From the cell containing the given text, extract its center point as (X, Y) coordinate. 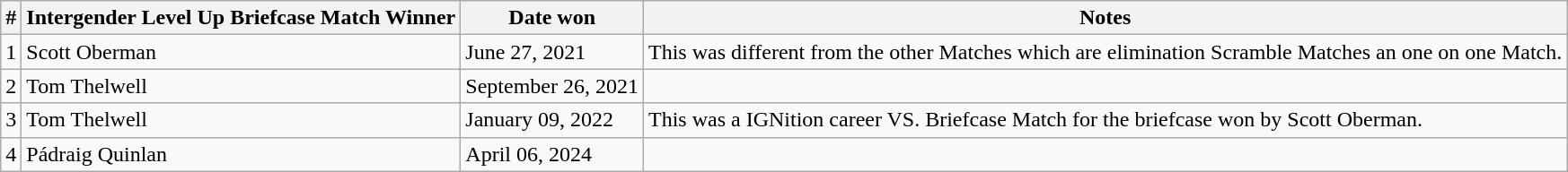
2 (11, 86)
January 09, 2022 (552, 120)
This was different from the other Matches which are elimination Scramble Matches an one on one Match. (1106, 52)
Scott Oberman (241, 52)
April 06, 2024 (552, 154)
1 (11, 52)
Pádraig Quinlan (241, 154)
This was a IGNition career VS. Briefcase Match for the briefcase won by Scott Oberman. (1106, 120)
Notes (1106, 18)
September 26, 2021 (552, 86)
# (11, 18)
3 (11, 120)
Intergender Level Up Briefcase Match Winner (241, 18)
Date won (552, 18)
4 (11, 154)
June 27, 2021 (552, 52)
